Capture the cell that displays the provided text and extract its [X, Y] central coordinate. 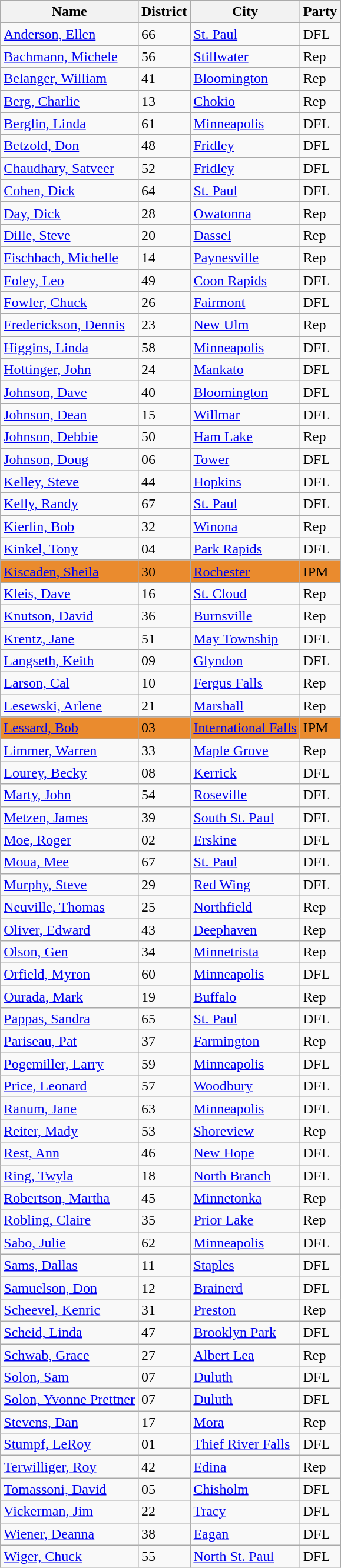
57 [164, 1086]
Robling, Claire [69, 1220]
21 [164, 706]
61 [164, 124]
Staples [245, 1265]
Red Wing [245, 885]
20 [164, 235]
Northfield [245, 907]
Anderson, Ellen [69, 34]
22 [164, 1512]
North St. Paul [245, 1556]
Foley, Leo [69, 281]
Burnsville [245, 616]
23 [164, 325]
Murphy, Steve [69, 885]
52 [164, 168]
16 [164, 593]
Rochester [245, 571]
Maple Grove [245, 750]
Tower [245, 459]
Thief River Falls [245, 1444]
Johnson, Dean [69, 415]
Vickerman, Jim [69, 1512]
Betzold, Don [69, 146]
Scheevel, Kenric [69, 1310]
Oliver, Edward [69, 929]
Brooklyn Park [245, 1332]
Olson, Gen [69, 952]
24 [164, 370]
28 [164, 213]
Solon, Yvonne Prettner [69, 1400]
Prior Lake [245, 1220]
Winona [245, 526]
42 [164, 1467]
Johnson, Dave [69, 392]
Woodbury [245, 1086]
36 [164, 616]
Tracy [245, 1512]
63 [164, 1109]
56 [164, 56]
Berg, Charlie [69, 101]
05 [164, 1489]
Kiscaden, Sheila [69, 571]
Ranum, Jane [69, 1109]
New Hope [245, 1153]
Fowler, Chuck [69, 303]
37 [164, 1042]
Stillwater [245, 56]
13 [164, 101]
Glyndon [245, 661]
39 [164, 818]
Lesewski, Arlene [69, 706]
North Branch [245, 1176]
60 [164, 974]
Hottinger, John [69, 370]
41 [164, 79]
Johnson, Debbie [69, 437]
Brainerd [245, 1287]
Fergus Falls [245, 683]
Kinkel, Tony [69, 549]
Ring, Twyla [69, 1176]
40 [164, 392]
May Township [245, 638]
Paynesville [245, 258]
04 [164, 549]
Belanger, William [69, 79]
Hopkins [245, 482]
31 [164, 1310]
11 [164, 1265]
Lessard, Bob [69, 728]
Moua, Mee [69, 862]
Pappas, Sandra [69, 1019]
Kelly, Randy [69, 504]
City [245, 12]
14 [164, 258]
Roseville [245, 795]
Sams, Dallas [69, 1265]
19 [164, 997]
59 [164, 1064]
Berglin, Linda [69, 124]
Party [320, 12]
06 [164, 459]
58 [164, 348]
Metzen, James [69, 818]
Fischbach, Michelle [69, 258]
Chokio [245, 101]
St. Cloud [245, 593]
Park Rapids [245, 549]
Marty, John [69, 795]
Sabo, Julie [69, 1243]
Preston [245, 1310]
Marshall [245, 706]
46 [164, 1153]
Owatonna [245, 213]
Cohen, Dick [69, 191]
Chisholm [245, 1489]
Wiger, Chuck [69, 1556]
Stevens, Dan [69, 1422]
Bachmann, Michele [69, 56]
18 [164, 1176]
Scheid, Linda [69, 1332]
38 [164, 1534]
Deephaven [245, 929]
Lourey, Becky [69, 773]
New Ulm [245, 325]
53 [164, 1131]
43 [164, 929]
30 [164, 571]
Kelley, Steve [69, 482]
Shoreview [245, 1131]
Schwab, Grace [69, 1355]
Frederickson, Dennis [69, 325]
54 [164, 795]
Ourada, Mark [69, 997]
35 [164, 1220]
Minnetonka [245, 1198]
27 [164, 1355]
Larson, Cal [69, 683]
34 [164, 952]
Kierlin, Bob [69, 526]
Fairmont [245, 303]
65 [164, 1019]
Rest, Ann [69, 1153]
Mankato [245, 370]
Erskine [245, 840]
15 [164, 415]
26 [164, 303]
Solon, Sam [69, 1377]
25 [164, 907]
Orfield, Myron [69, 974]
Pariseau, Pat [69, 1042]
50 [164, 437]
17 [164, 1422]
02 [164, 840]
Ham Lake [245, 437]
South St. Paul [245, 818]
44 [164, 482]
51 [164, 638]
International Falls [245, 728]
Price, Leonard [69, 1086]
Pogemiller, Larry [69, 1064]
32 [164, 526]
33 [164, 750]
Robertson, Martha [69, 1198]
29 [164, 885]
Dassel [245, 235]
Terwilliger, Roy [69, 1467]
Kleis, Dave [69, 593]
Tomassoni, David [69, 1489]
Dille, Steve [69, 235]
47 [164, 1332]
01 [164, 1444]
Farmington [245, 1042]
45 [164, 1198]
Krentz, Jane [69, 638]
03 [164, 728]
Coon Rapids [245, 281]
Minnetrista [245, 952]
Name [69, 12]
Eagan [245, 1534]
District [164, 12]
Reiter, Mady [69, 1131]
Higgins, Linda [69, 348]
66 [164, 34]
Limmer, Warren [69, 750]
Day, Dick [69, 213]
Chaudhary, Satveer [69, 168]
Samuelson, Don [69, 1287]
Knutson, David [69, 616]
Wiener, Deanna [69, 1534]
Willmar [245, 415]
Johnson, Doug [69, 459]
08 [164, 773]
64 [164, 191]
Kerrick [245, 773]
Edina [245, 1467]
Stumpf, LeRoy [69, 1444]
Neuville, Thomas [69, 907]
48 [164, 146]
62 [164, 1243]
49 [164, 281]
12 [164, 1287]
Mora [245, 1422]
Buffalo [245, 997]
Langseth, Keith [69, 661]
10 [164, 683]
55 [164, 1556]
Albert Lea [245, 1355]
09 [164, 661]
Moe, Roger [69, 840]
